Identify which cell holds the provided text, then report its (x, y) central coordinate. 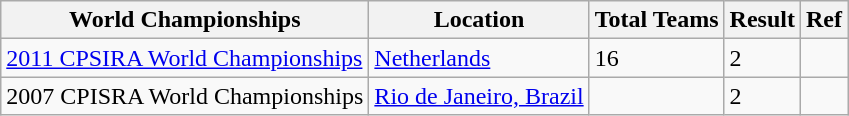
2007 CPISRA World Championships (185, 96)
World Championships (185, 20)
Netherlands (479, 58)
2011 CPSIRA World Championships (185, 58)
Rio de Janeiro, Brazil (479, 96)
Total Teams (656, 20)
Location (479, 20)
Result (762, 20)
Ref (824, 20)
16 (656, 58)
